Scan for the cell matching the given text and deliver its (x, y) coordinate at center. 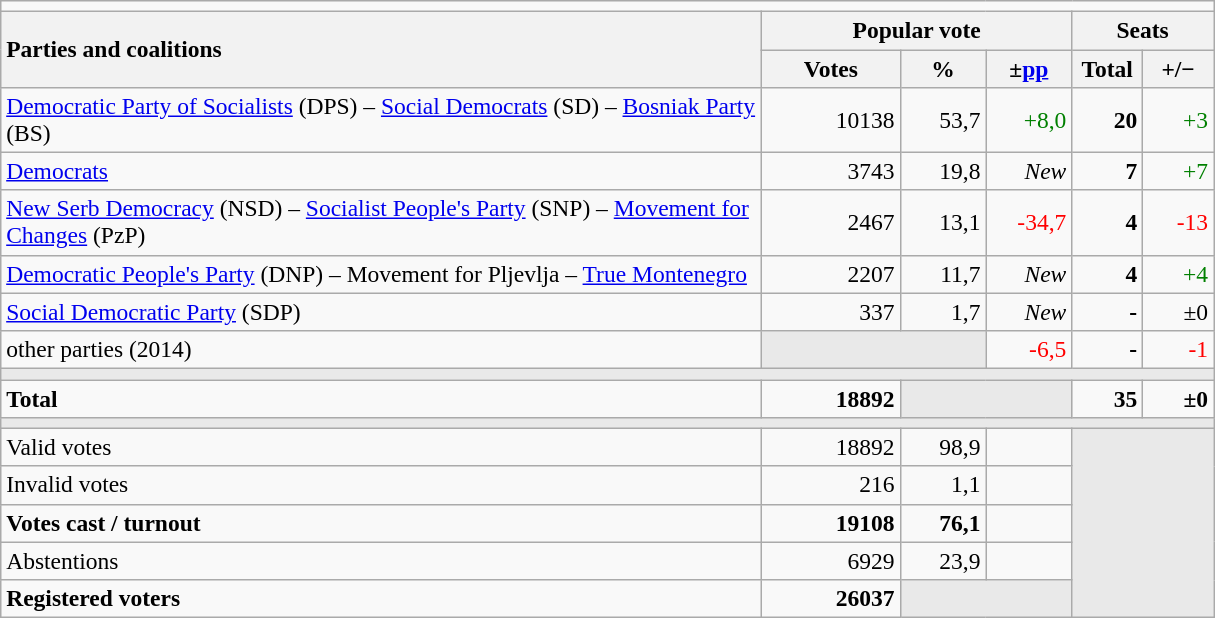
Democrats (382, 171)
53,7 (943, 120)
98,9 (943, 447)
35 (1108, 398)
+4 (1178, 274)
337 (831, 312)
Popular vote (917, 30)
7 (1108, 171)
Invalid votes (382, 485)
Valid votes (382, 447)
+7 (1178, 171)
-6,5 (1029, 349)
20 (1108, 120)
+8,0 (1029, 120)
Social Democratic Party (SDP) (382, 312)
Abstentions (382, 561)
76,1 (943, 523)
Votes cast / turnout (382, 523)
13,1 (943, 222)
23,9 (943, 561)
Seats (1143, 30)
New Serb Democracy (NSD) – Socialist People's Party (SNP) – Movement for Changes (PzP) (382, 222)
-1 (1178, 349)
11,7 (943, 274)
1,7 (943, 312)
% (943, 68)
1,1 (943, 485)
Democratic People's Party (DNP) – Movement for Pljevlja – True Montenegro (382, 274)
2467 (831, 222)
-34,7 (1029, 222)
216 (831, 485)
19,8 (943, 171)
Democratic Party of Socialists (DPS) – Social Democrats (SD) – Bosniak Party (BS) (382, 120)
6929 (831, 561)
+3 (1178, 120)
Votes (831, 68)
other parties (2014) (382, 349)
19108 (831, 523)
3743 (831, 171)
2207 (831, 274)
±pp (1029, 68)
Registered voters (382, 598)
26037 (831, 598)
10138 (831, 120)
-13 (1178, 222)
Parties and coalitions (382, 49)
+/− (1178, 68)
